Identify which cell holds the provided text, then report its [x, y] central coordinate. 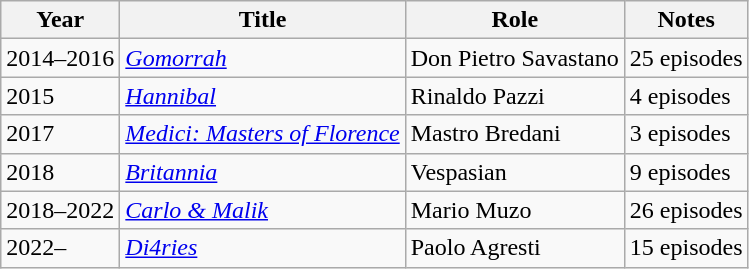
Gomorrah [262, 58]
Carlo & Malik [262, 210]
Year [60, 20]
Vespasian [514, 172]
2018–2022 [60, 210]
Di4ries [262, 248]
25 episodes [686, 58]
Role [514, 20]
2015 [60, 96]
2017 [60, 134]
Don Pietro Savastano [514, 58]
Medici: Masters of Florence [262, 134]
2018 [60, 172]
26 episodes [686, 210]
Mastro Bredani [514, 134]
4 episodes [686, 96]
Title [262, 20]
Paolo Agresti [514, 248]
15 episodes [686, 248]
9 episodes [686, 172]
Notes [686, 20]
Rinaldo Pazzi [514, 96]
2022– [60, 248]
Hannibal [262, 96]
2014–2016 [60, 58]
3 episodes [686, 134]
Mario Muzo [514, 210]
Britannia [262, 172]
